From the cell containing the given text, extract its center point as [X, Y] coordinate. 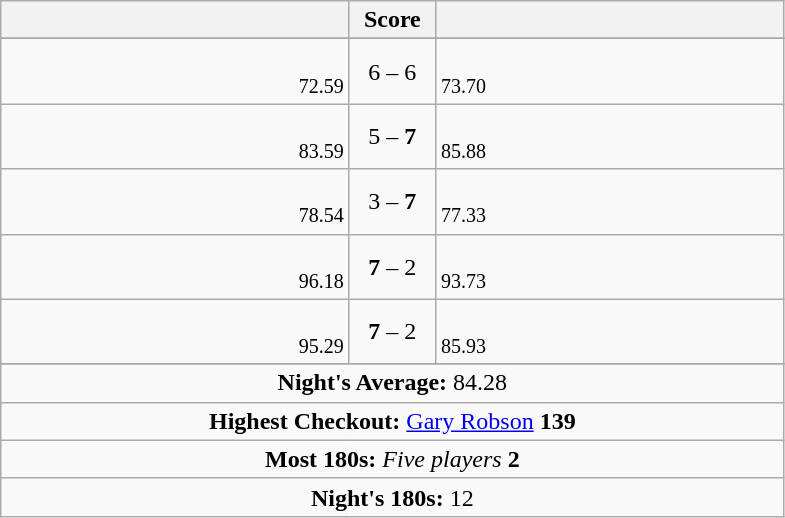
Score [392, 20]
77.33 [610, 202]
93.73 [610, 266]
96.18 [176, 266]
85.93 [610, 332]
Highest Checkout: Gary Robson 139 [392, 421]
83.59 [176, 136]
72.59 [176, 72]
Most 180s: Five players 2 [392, 459]
3 – 7 [392, 202]
5 – 7 [392, 136]
95.29 [176, 332]
Night's 180s: 12 [392, 497]
Night's Average: 84.28 [392, 383]
73.70 [610, 72]
85.88 [610, 136]
6 – 6 [392, 72]
78.54 [176, 202]
